Capture the cell that displays the provided text and extract its [x, y] central coordinate. 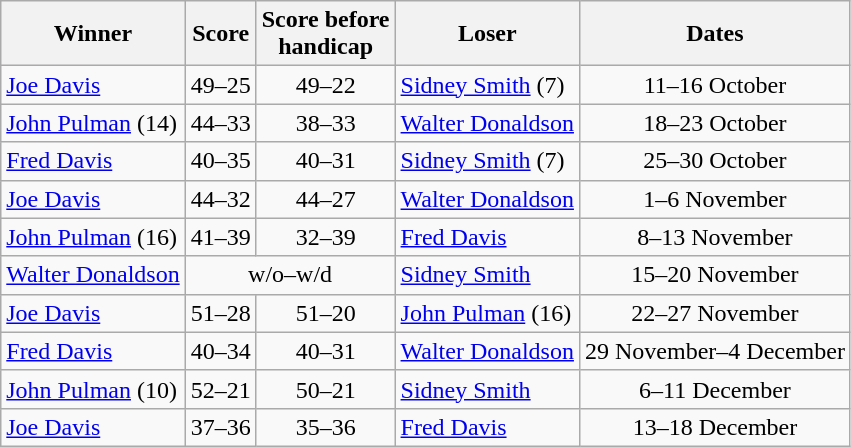
44–27 [326, 199]
49–22 [326, 85]
w/o–w/d [290, 275]
32–39 [326, 237]
51–20 [326, 313]
22–27 November [714, 313]
Loser [487, 34]
41–39 [220, 237]
1–6 November [714, 199]
50–21 [326, 389]
8–13 November [714, 237]
35–36 [326, 427]
44–33 [220, 123]
25–30 October [714, 161]
49–25 [220, 85]
Score [220, 34]
13–18 December [714, 427]
44–32 [220, 199]
40–35 [220, 161]
52–21 [220, 389]
Winner [93, 34]
John Pulman (10) [93, 389]
Score beforehandicap [326, 34]
15–20 November [714, 275]
Dates [714, 34]
29 November–4 December [714, 351]
John Pulman (14) [93, 123]
6–11 December [714, 389]
51–28 [220, 313]
11–16 October [714, 85]
38–33 [326, 123]
18–23 October [714, 123]
40–34 [220, 351]
37–36 [220, 427]
